Detect which cell encompasses the target text, then output its (x, y) center coordinate. 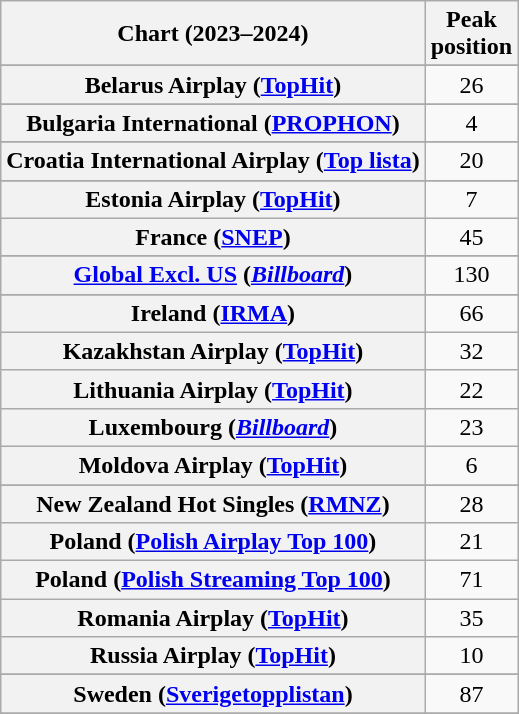
35 (471, 618)
87 (471, 694)
22 (471, 389)
Estonia Airplay (TopHit) (213, 199)
7 (471, 199)
Sweden (Sverigetopplistan) (213, 694)
Poland (Polish Streaming Top 100) (213, 580)
4 (471, 123)
Russia Airplay (TopHit) (213, 656)
6 (471, 465)
Belarus Airplay (TopHit) (213, 85)
23 (471, 427)
10 (471, 656)
32 (471, 351)
26 (471, 85)
Lithuania Airplay (TopHit) (213, 389)
Chart (2023–2024) (213, 34)
130 (471, 275)
New Zealand Hot Singles (RMNZ) (213, 503)
71 (471, 580)
Romania Airplay (TopHit) (213, 618)
21 (471, 542)
Peakposition (471, 34)
Luxembourg (Billboard) (213, 427)
Kazakhstan Airplay (TopHit) (213, 351)
France (SNEP) (213, 237)
Global Excl. US (Billboard) (213, 275)
Bulgaria International (PROPHON) (213, 123)
28 (471, 503)
20 (471, 161)
45 (471, 237)
66 (471, 313)
Moldova Airplay (TopHit) (213, 465)
Ireland (IRMA) (213, 313)
Croatia International Airplay (Top lista) (213, 161)
Poland (Polish Airplay Top 100) (213, 542)
